Return (x, y) of the center of cell containing provided text 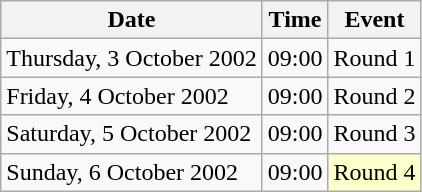
Thursday, 3 October 2002 (132, 58)
Round 3 (374, 134)
Round 1 (374, 58)
Date (132, 20)
Time (295, 20)
Friday, 4 October 2002 (132, 96)
Sunday, 6 October 2002 (132, 172)
Event (374, 20)
Saturday, 5 October 2002 (132, 134)
Round 4 (374, 172)
Round 2 (374, 96)
